Determine the (X, Y) coordinate at the center of the cell enclosing the given text.  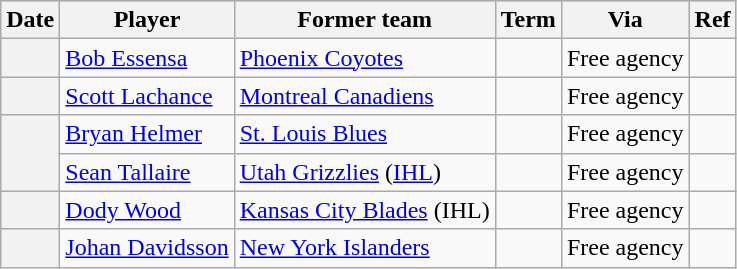
New York Islanders (364, 248)
St. Louis Blues (364, 134)
Former team (364, 20)
Date (30, 20)
Kansas City Blades (IHL) (364, 210)
Bob Essensa (147, 58)
Dody Wood (147, 210)
Player (147, 20)
Ref (712, 20)
Bryan Helmer (147, 134)
Montreal Canadiens (364, 96)
Johan Davidsson (147, 248)
Phoenix Coyotes (364, 58)
Via (625, 20)
Term (528, 20)
Scott Lachance (147, 96)
Sean Tallaire (147, 172)
Utah Grizzlies (IHL) (364, 172)
